Return (x, y) of the center of cell containing provided text 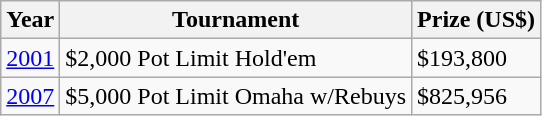
2001 (30, 58)
$193,800 (476, 58)
$825,956 (476, 96)
2007 (30, 96)
$5,000 Pot Limit Omaha w/Rebuys (236, 96)
Tournament (236, 20)
Prize (US$) (476, 20)
Year (30, 20)
$2,000 Pot Limit Hold'em (236, 58)
